Return [x, y] of the center of cell containing provided text 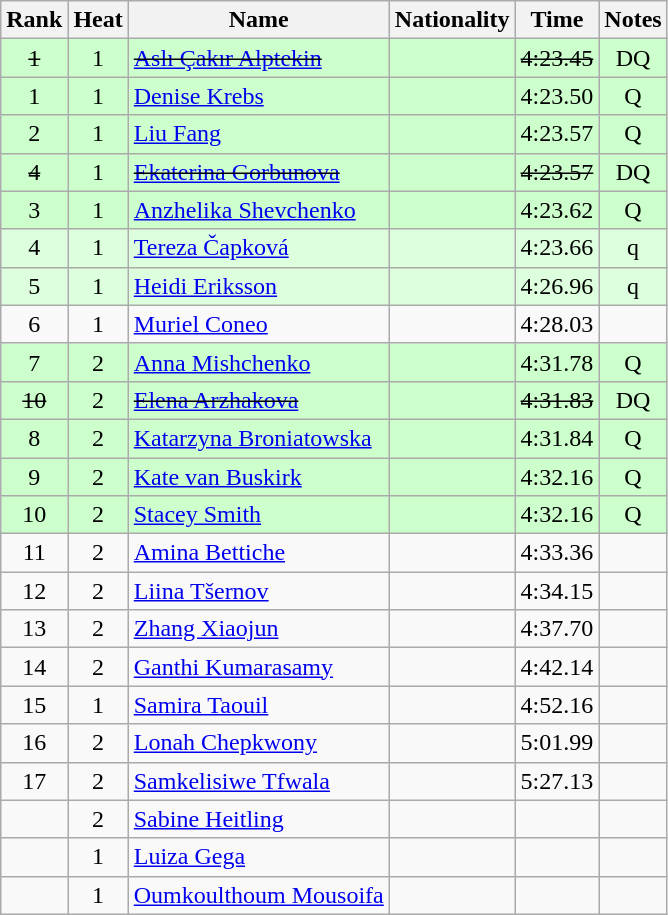
4:28.03 [557, 324]
4:31.78 [557, 362]
9 [34, 477]
4:26.96 [557, 286]
Time [557, 20]
Liu Fang [258, 134]
5:01.99 [557, 743]
4:42.14 [557, 667]
12 [34, 591]
8 [34, 438]
Heat [98, 20]
3 [34, 210]
4:37.70 [557, 629]
Sabine Heitling [258, 819]
Denise Krebs [258, 96]
Ganthi Kumarasamy [258, 667]
Ekaterina Gorbunova [258, 172]
Zhang Xiaojun [258, 629]
Kate van Buskirk [258, 477]
Amina Bettiche [258, 553]
17 [34, 781]
5:27.13 [557, 781]
Rank [34, 20]
16 [34, 743]
Anzhelika Shevchenko [258, 210]
Name [258, 20]
Katarzyna Broniatowska [258, 438]
Liina Tšernov [258, 591]
7 [34, 362]
4:31.83 [557, 400]
Notes [633, 20]
Anna Mishchenko [258, 362]
13 [34, 629]
4:31.84 [557, 438]
Aslı Çakır Alptekin [258, 58]
4:52.16 [557, 705]
Lonah Chepkwony [258, 743]
Stacey Smith [258, 515]
5 [34, 286]
Elena Arzhakova [258, 400]
Tereza Čapková [258, 248]
11 [34, 553]
15 [34, 705]
Luiza Gega [258, 857]
Heidi Eriksson [258, 286]
Muriel Coneo [258, 324]
4:34.15 [557, 591]
Oumkoulthoum Mousoifa [258, 895]
4:33.36 [557, 553]
Nationality [452, 20]
Samira Taouil [258, 705]
4:23.45 [557, 58]
6 [34, 324]
4:23.50 [557, 96]
4:23.62 [557, 210]
Samkelisiwe Tfwala [258, 781]
4:23.66 [557, 248]
14 [34, 667]
